Identify which cell holds the provided text, then report its (X, Y) central coordinate. 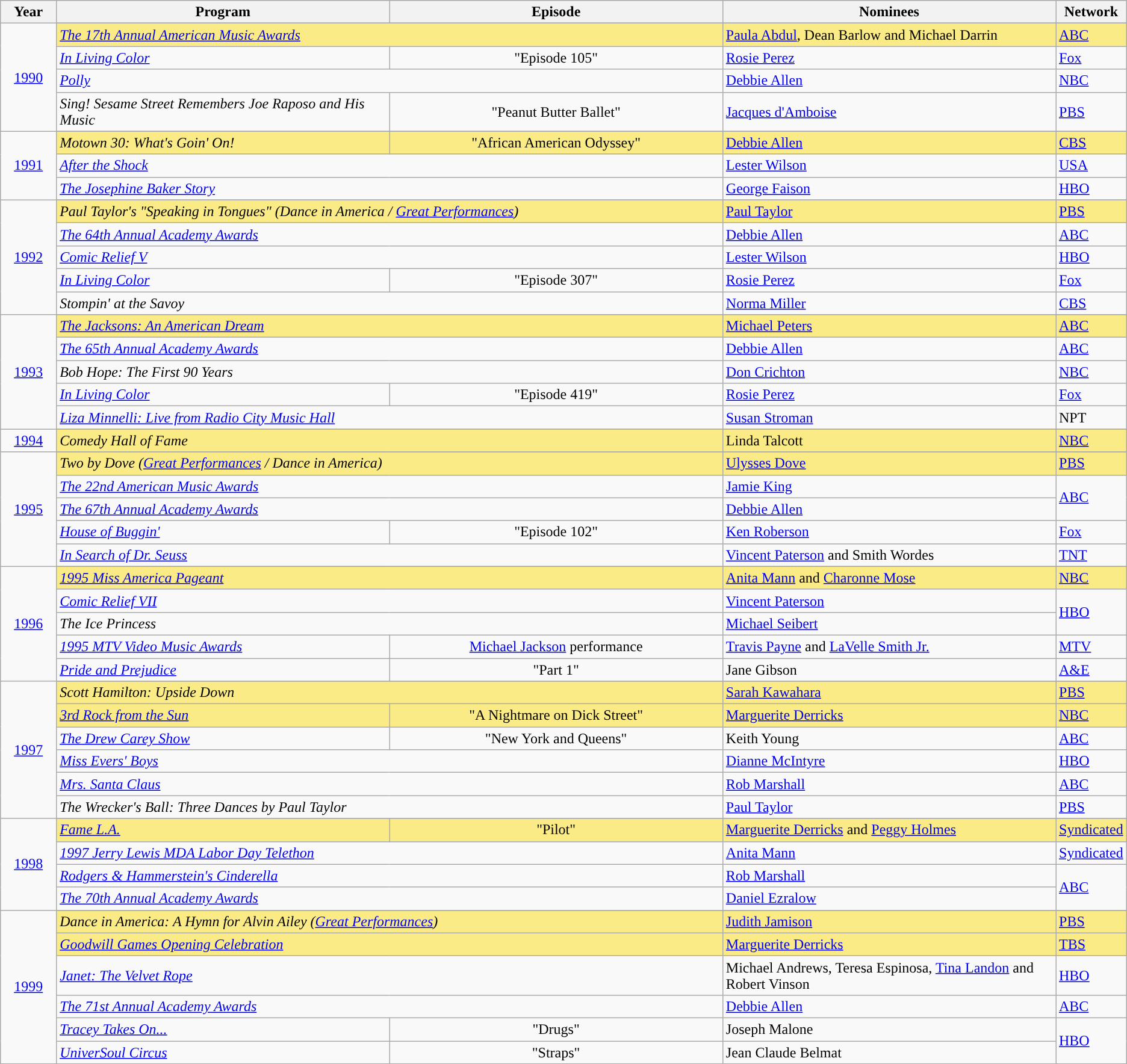
NPT (1091, 418)
Comedy Hall of Fame (390, 441)
The 70th Annual Academy Awards (390, 899)
Mrs. Santa Claus (390, 784)
"Peanut Butter Ballet" (556, 112)
1994 (29, 441)
Comic Relief VII (390, 601)
Paul Taylor's "Speaking in Tongues" (Dance in America / Great Performances) (390, 211)
The 64th Annual Academy Awards (390, 234)
"Episode 307" (556, 280)
UniverSoul Circus (223, 1053)
Sing! Sesame Street Remembers Joe Raposo and His Music (223, 112)
In Search of Dr. Seuss (390, 555)
Scott Hamilton: Upside Down (390, 693)
"Episode 419" (556, 395)
Janet: The Velvet Rope (390, 975)
The 67th Annual Academy Awards (390, 509)
1998 (29, 864)
Bob Hope: The First 90 Years (390, 372)
Joseph Malone (889, 1029)
Two by Dove (Great Performances / Dance in America) (390, 463)
"Drugs" (556, 1029)
1990 (29, 77)
Anita Mann and Charonne Mose (889, 578)
"Episode 105" (556, 58)
1999 (29, 987)
3rd Rock from the Sun (223, 716)
Dianne McIntyre (889, 761)
1997 Jerry Lewis MDA Labor Day Telethon (390, 853)
The Drew Carey Show (223, 738)
Norma Miller (889, 303)
Nominees (889, 12)
"African American Odyssey" (556, 143)
The 65th Annual Academy Awards (390, 349)
Polly (390, 81)
1995 (29, 509)
Vincent Paterson (889, 601)
Jacques d'Amboise (889, 112)
"Straps" (556, 1053)
"A Nightmare on Dick Street" (556, 716)
The 71st Annual Academy Awards (390, 1006)
Susan Stroman (889, 418)
The Ice Princess (390, 623)
Network (1091, 12)
TNT (1091, 555)
1995 Miss America Pageant (390, 578)
Comic Relief V (390, 257)
Michael Andrews, Teresa Espinosa, Tina Landon and Robert Vinson (889, 975)
Motown 30: What's Goin' On! (223, 143)
Paula Abdul, Dean Barlow and Michael Darrin (889, 35)
"Episode 102" (556, 532)
"New York and Queens" (556, 738)
The Josephine Baker Story (390, 188)
Michael Jackson performance (556, 646)
Judith Jamison (889, 921)
1995 MTV Video Music Awards (223, 646)
USA (1091, 165)
Liza Minnelli: Live from Radio City Music Hall (390, 418)
The 17th Annual American Music Awards (390, 35)
Keith Young (889, 738)
Jean Claude Belmat (889, 1053)
Sarah Kawahara (889, 693)
After the Shock (390, 165)
Dance in America: A Hymn for Alvin Ailey (Great Performances) (390, 921)
A&E (1091, 670)
Tracey Takes On... (223, 1029)
Ken Roberson (889, 532)
Michael Peters (889, 326)
Jane Gibson (889, 670)
Year (29, 12)
George Faison (889, 188)
Fame L.A. (223, 830)
Ulysses Dove (889, 463)
Pride and Prejudice (223, 670)
MTV (1091, 646)
Vincent Paterson and Smith Wordes (889, 555)
Jamie King (889, 486)
Stompin' at the Savoy (390, 303)
Michael Seibert (889, 623)
Travis Payne and LaVelle Smith Jr. (889, 646)
Rodgers & Hammerstein's Cinderella (390, 876)
The Jacksons: An American Dream (390, 326)
Marguerite Derricks and Peggy Holmes (889, 830)
Linda Talcott (889, 441)
1992 (29, 257)
Goodwill Games Opening Celebration (390, 944)
TBS (1091, 944)
1991 (29, 165)
1996 (29, 623)
Program (223, 12)
1993 (29, 372)
Don Crichton (889, 372)
Miss Evers' Boys (390, 761)
Episode (556, 12)
Daniel Ezralow (889, 899)
1997 (29, 750)
House of Buggin' (223, 532)
The Wrecker's Ball: Three Dances by Paul Taylor (390, 807)
Anita Mann (889, 853)
The 22nd American Music Awards (390, 486)
"Part 1" (556, 670)
"Pilot" (556, 830)
